Find where the given text appears and provide that cell's center as (X, Y) coordinate. 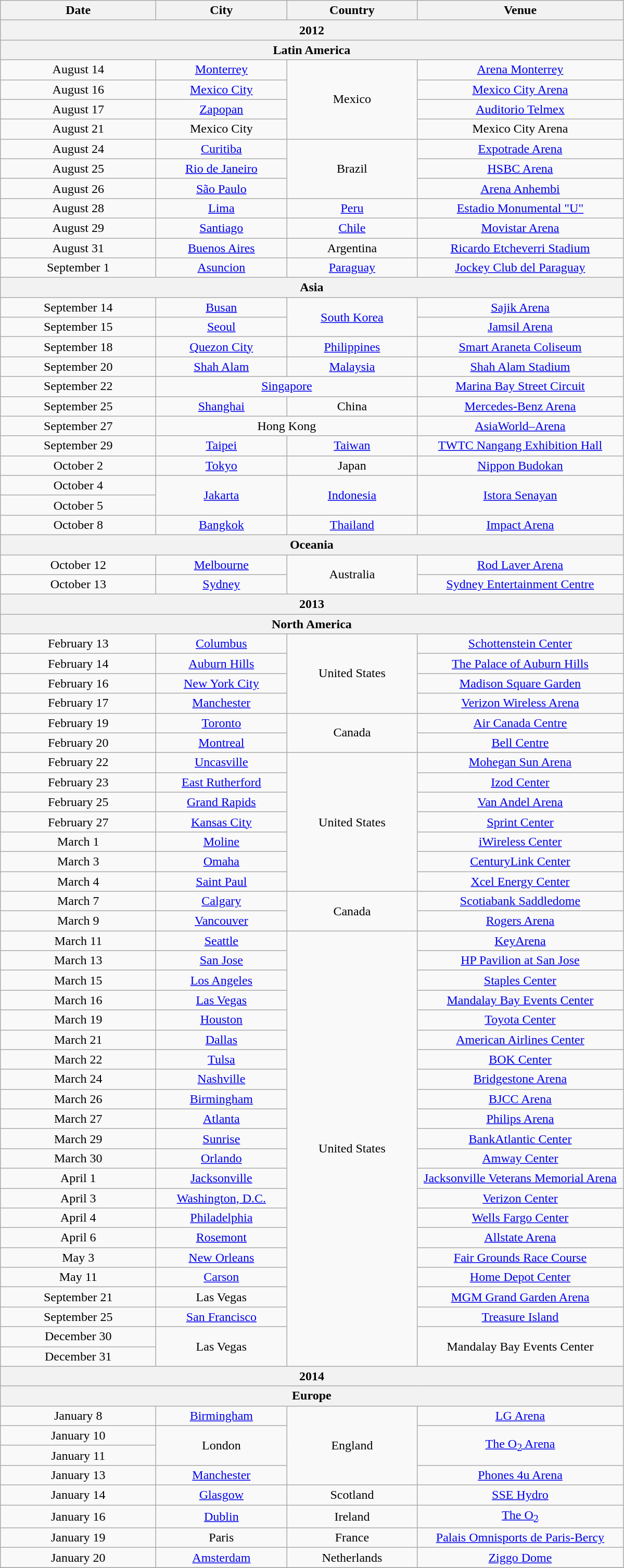
January 10 (78, 1435)
March 9 (78, 921)
April 1 (78, 1178)
February 16 (78, 683)
Sprint Center (520, 822)
Curitiba (222, 149)
January 13 (78, 1475)
Scotland (352, 1495)
September 21 (78, 1297)
Rosemont (222, 1238)
New Orleans (222, 1258)
January 20 (78, 1558)
Vancouver (222, 921)
London (222, 1445)
Atlanta (222, 1119)
Saint Paul (222, 882)
Jakarta (222, 495)
2013 (312, 604)
Tulsa (222, 1059)
North America (312, 624)
September 1 (78, 268)
Brazil (352, 169)
The O2 (520, 1517)
Shanghai (222, 406)
March 7 (78, 901)
August 26 (78, 188)
September 29 (78, 446)
Home Depot Center (520, 1277)
Impact Arena (520, 525)
Seoul (222, 327)
Orlando (222, 1158)
September 18 (78, 347)
Nippon Budokan (520, 465)
October 8 (78, 525)
Jockey Club del Paraguay (520, 268)
December 31 (78, 1356)
Auditorio Telmex (520, 109)
Peru (352, 208)
Argentina (352, 248)
Air Canada Centre (520, 723)
Uncasville (222, 762)
Sydney (222, 585)
2014 (312, 1376)
January 14 (78, 1495)
New York City (222, 683)
March 19 (78, 1020)
Taiwan (352, 446)
HSBC Arena (520, 169)
February 13 (78, 644)
March 11 (78, 941)
Movistar Arena (520, 228)
Fair Grounds Race Course (520, 1258)
Thailand (352, 525)
February 17 (78, 703)
September 15 (78, 327)
February 25 (78, 802)
Quezon City (222, 347)
Dublin (222, 1517)
Kansas City (222, 822)
August 14 (78, 70)
Rogers Arena (520, 921)
Columbus (222, 644)
Smart Araneta Coliseum (520, 347)
Monterrey (222, 70)
Izod Center (520, 782)
Mercedes-Benz Arena (520, 406)
Toronto (222, 723)
BJCC Arena (520, 1099)
Busan (222, 307)
Bell Centre (520, 743)
HP Pavilion at San Jose (520, 961)
Moline (222, 841)
Jacksonville (222, 1178)
Europe (312, 1396)
San Jose (222, 961)
December 30 (78, 1337)
Xcel Energy Center (520, 882)
January 8 (78, 1416)
May 3 (78, 1258)
Hong Kong (287, 426)
Mexico (352, 99)
2012 (312, 30)
Zapopan (222, 109)
Paraguay (352, 268)
Auburn Hills (222, 664)
Rod Laver Arena (520, 564)
Tokyo (222, 465)
March 16 (78, 1000)
Philips Arena (520, 1119)
February 19 (78, 723)
August 31 (78, 248)
American Airlines Center (520, 1040)
August 25 (78, 169)
February 14 (78, 664)
Netherlands (352, 1558)
March 1 (78, 841)
Istora Senayan (520, 495)
Verizon Wireless Arena (520, 703)
Sydney Entertainment Centre (520, 585)
Jamsil Arena (520, 327)
Ireland (352, 1517)
Singapore (287, 386)
Buenos Aires (222, 248)
San Francisco (222, 1317)
Allstate Arena (520, 1238)
Ziggo Dome (520, 1558)
Phones 4u Arena (520, 1475)
Chile (352, 228)
March 13 (78, 961)
March 26 (78, 1099)
Malaysia (352, 367)
Marina Bay Street Circuit (520, 386)
April 3 (78, 1198)
City (222, 10)
Los Angeles (222, 980)
Shah Alam Stadium (520, 367)
August 24 (78, 149)
Venue (520, 10)
Bridgestone Arena (520, 1079)
BankAtlantic Center (520, 1138)
Australia (352, 574)
Omaha (222, 861)
Sunrise (222, 1138)
Nashville (222, 1079)
March 15 (78, 980)
Indonesia (352, 495)
Carson (222, 1277)
KeyArena (520, 941)
France (352, 1538)
SSE Hydro (520, 1495)
Staples Center (520, 980)
Arena Anhembi (520, 188)
Washington, D.C. (222, 1198)
Latin America (312, 50)
Asia (312, 288)
BOK Center (520, 1059)
October 12 (78, 564)
March 24 (78, 1079)
January 16 (78, 1517)
October 4 (78, 485)
February 22 (78, 762)
Japan (352, 465)
Oceania (312, 545)
January 11 (78, 1455)
Expotrade Arena (520, 149)
Wells Fargo Center (520, 1218)
Van Andel Arena (520, 802)
The O2 Arena (520, 1445)
East Rutherford (222, 782)
Philippines (352, 347)
Sajik Arena (520, 307)
May 11 (78, 1277)
March 21 (78, 1040)
March 4 (78, 882)
AsiaWorld–Arena (520, 426)
August 29 (78, 228)
September 27 (78, 426)
Dallas (222, 1040)
February 23 (78, 782)
South Korea (352, 317)
Houston (222, 1020)
CenturyLink Center (520, 861)
iWireless Center (520, 841)
Scotiabank Saddledome (520, 901)
Mohegan Sun Arena (520, 762)
February 20 (78, 743)
Santiago (222, 228)
São Paulo (222, 188)
Glasgow (222, 1495)
Calgary (222, 901)
Ricardo Etcheverri Stadium (520, 248)
Jacksonville Veterans Memorial Arena (520, 1178)
MGM Grand Garden Arena (520, 1297)
The Palace of Auburn Hills (520, 664)
Verizon Center (520, 1198)
Seattle (222, 941)
Grand Rapids (222, 802)
Date (78, 10)
Schottenstein Center (520, 644)
August 16 (78, 89)
Amsterdam (222, 1558)
April 6 (78, 1238)
Asuncion (222, 268)
Amway Center (520, 1158)
Paris (222, 1538)
Montreal (222, 743)
Melbourne (222, 564)
Rio de Janeiro (222, 169)
March 27 (78, 1119)
Philadelphia (222, 1218)
January 19 (78, 1538)
Treasure Island (520, 1317)
September 20 (78, 367)
Toyota Center (520, 1020)
Arena Monterrey (520, 70)
England (352, 1445)
March 3 (78, 861)
March 29 (78, 1138)
TWTC Nangang Exhibition Hall (520, 446)
September 14 (78, 307)
Palais Omnisports de Paris-Bercy (520, 1538)
LG Arena (520, 1416)
August 17 (78, 109)
Taipei (222, 446)
April 4 (78, 1218)
March 22 (78, 1059)
Lima (222, 208)
September 22 (78, 386)
August 28 (78, 208)
October 5 (78, 505)
October 13 (78, 585)
Shah Alam (222, 367)
October 2 (78, 465)
Madison Square Garden (520, 683)
Bangkok (222, 525)
August 21 (78, 129)
Estadio Monumental "U" (520, 208)
February 27 (78, 822)
March 30 (78, 1158)
Country (352, 10)
China (352, 406)
